Output the (x, y) coordinate of the center of the cell containing the given text.  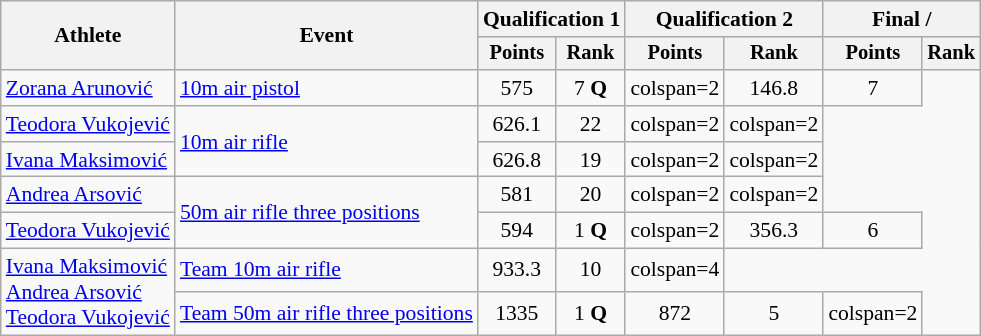
1335 (517, 314)
22 (591, 124)
Ivana Maksimović (88, 160)
10m air rifle (326, 142)
20 (591, 195)
10m air pistol (326, 88)
5 (774, 314)
356.3 (774, 231)
581 (517, 195)
575 (517, 88)
626.1 (517, 124)
7 (872, 88)
Athlete (88, 36)
Andrea Arsović (88, 195)
872 (674, 314)
594 (517, 231)
Qualification 1 (552, 19)
Final / (902, 19)
933.3 (517, 270)
Team 10m air rifle (326, 270)
Qualification 2 (724, 19)
19 (591, 160)
Zorana Arunović (88, 88)
Team 50m air rifle three positions (326, 314)
626.8 (517, 160)
6 (872, 231)
146.8 (774, 88)
colspan=4 (674, 270)
7 Q (591, 88)
50m air rifle three positions (326, 212)
Event (326, 36)
10 (591, 270)
Ivana MaksimovićAndrea ArsovićTeodora Vukojević (88, 292)
